Provide the [x, y] coordinate of the cell's center where the given text is located.  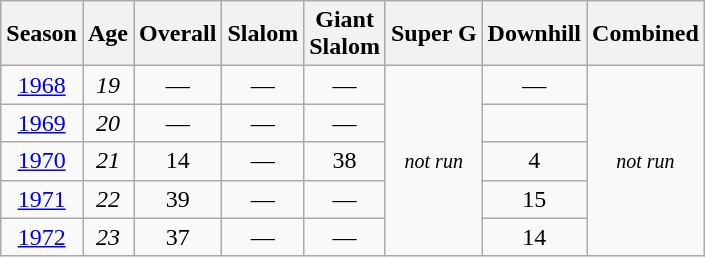
39 [178, 199]
38 [345, 161]
1969 [42, 123]
GiantSlalom [345, 34]
15 [534, 199]
1971 [42, 199]
Season [42, 34]
19 [108, 85]
1972 [42, 237]
37 [178, 237]
1970 [42, 161]
21 [108, 161]
4 [534, 161]
Downhill [534, 34]
Overall [178, 34]
23 [108, 237]
1968 [42, 85]
Combined [646, 34]
Age [108, 34]
22 [108, 199]
Super G [434, 34]
20 [108, 123]
Slalom [263, 34]
